Output the [X, Y] coordinate of the center of the cell containing the given text.  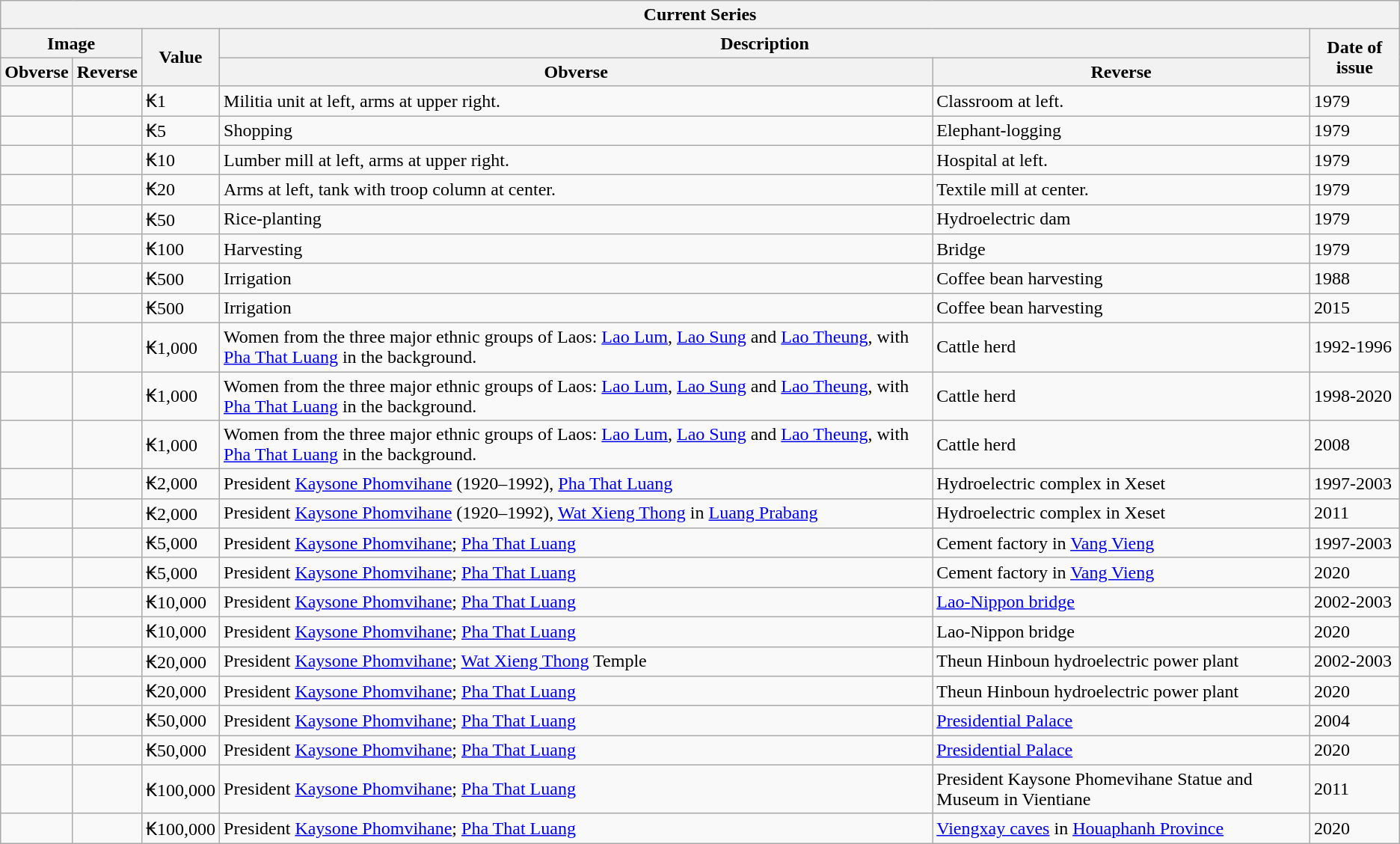
Date of issue [1354, 58]
2004 [1354, 721]
Current Series [700, 15]
Image [72, 43]
Hydroelectric dam [1122, 219]
Militia unit at left, arms at upper right. [576, 101]
Rice-planting [576, 219]
2015 [1354, 308]
Viengxay caves in Houaphanh Province [1122, 828]
1992-1996 [1354, 347]
Arms at left, tank with troop column at center. [576, 190]
Value [180, 58]
₭20 [180, 190]
President Kaysone Phomvihane; Wat Xieng Thong Temple [576, 661]
Classroom at left. [1122, 101]
President Kaysone Phomvihane (1920–1992), Pha That Luang [576, 484]
Hospital at left. [1122, 160]
Lumber mill at left, arms at upper right. [576, 160]
Bridge [1122, 249]
Textile mill at center. [1122, 190]
₭5 [180, 130]
1988 [1354, 278]
₭50 [180, 219]
₭1 [180, 101]
₭100 [180, 249]
₭10 [180, 160]
Elephant-logging [1122, 130]
Harvesting [576, 249]
Shopping [576, 130]
Description [765, 43]
1998-2020 [1354, 395]
President Kaysone Phomvihane (1920–1992), Wat Xieng Thong in Luang Prabang [576, 513]
2008 [1354, 444]
President Kaysone Phomevihane Statue and Museum in Vientiane [1122, 789]
